Extract the (x, y) coordinate from the center of the cell holding the provided text.  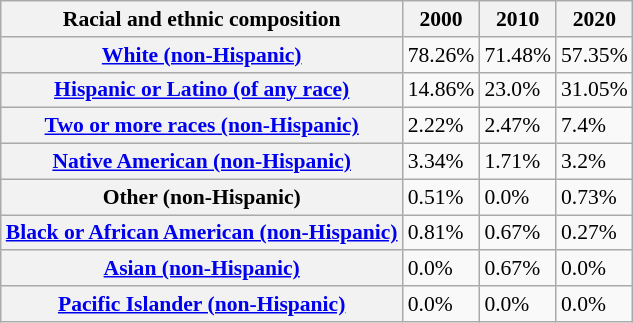
0.27% (594, 233)
1.71% (518, 162)
7.4% (594, 126)
2000 (442, 19)
Native American (non-Hispanic) (202, 162)
Black or African American (non-Hispanic) (202, 233)
3.34% (442, 162)
57.35% (594, 55)
Two or more races (non-Hispanic) (202, 126)
0.73% (594, 197)
2.47% (518, 126)
Hispanic or Latino (of any race) (202, 90)
2020 (594, 19)
2.22% (442, 126)
78.26% (442, 55)
0.51% (442, 197)
Other (non-Hispanic) (202, 197)
2010 (518, 19)
Asian (non-Hispanic) (202, 269)
White (non-Hispanic) (202, 55)
14.86% (442, 90)
23.0% (518, 90)
Pacific Islander (non-Hispanic) (202, 304)
71.48% (518, 55)
Racial and ethnic composition (202, 19)
0.81% (442, 233)
3.2% (594, 162)
31.05% (594, 90)
